Capture the cell that displays the provided text and extract its [X, Y] central coordinate. 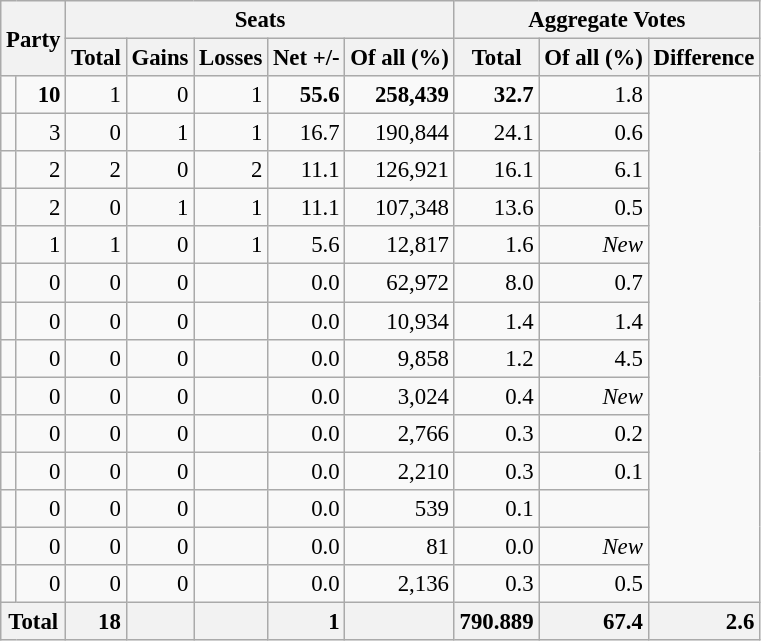
24.1 [496, 133]
12,817 [400, 245]
62,972 [400, 283]
5.6 [306, 245]
0.6 [594, 133]
790.889 [496, 621]
67.4 [594, 621]
9,858 [400, 358]
16.1 [496, 170]
2.6 [704, 621]
3,024 [400, 396]
Net +/- [306, 58]
1.8 [594, 95]
55.6 [306, 95]
126,921 [400, 170]
Difference [704, 58]
16.7 [306, 133]
Seats [260, 20]
10,934 [400, 321]
81 [400, 546]
18 [96, 621]
0.4 [496, 396]
8.0 [496, 283]
10 [40, 95]
Aggregate Votes [606, 20]
190,844 [400, 133]
258,439 [400, 95]
0.7 [594, 283]
1.6 [496, 245]
Gains [160, 58]
107,348 [400, 208]
2,766 [400, 433]
2,210 [400, 471]
Losses [231, 58]
1.2 [496, 358]
539 [400, 509]
13.6 [496, 208]
4.5 [594, 358]
32.7 [496, 95]
6.1 [594, 170]
3 [40, 133]
2,136 [400, 584]
0.2 [594, 433]
Party [34, 38]
